Detect which cell encompasses the target text, then output its [X, Y] center coordinate. 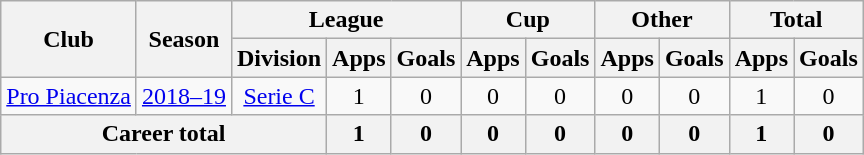
Other [662, 20]
League [346, 20]
Season [184, 39]
2018–19 [184, 96]
Cup [528, 20]
Division [278, 58]
Total [796, 20]
Serie C [278, 96]
Career total [164, 134]
Club [69, 39]
Pro Piacenza [69, 96]
